Scan for the cell matching the given text and deliver its (X, Y) coordinate at center. 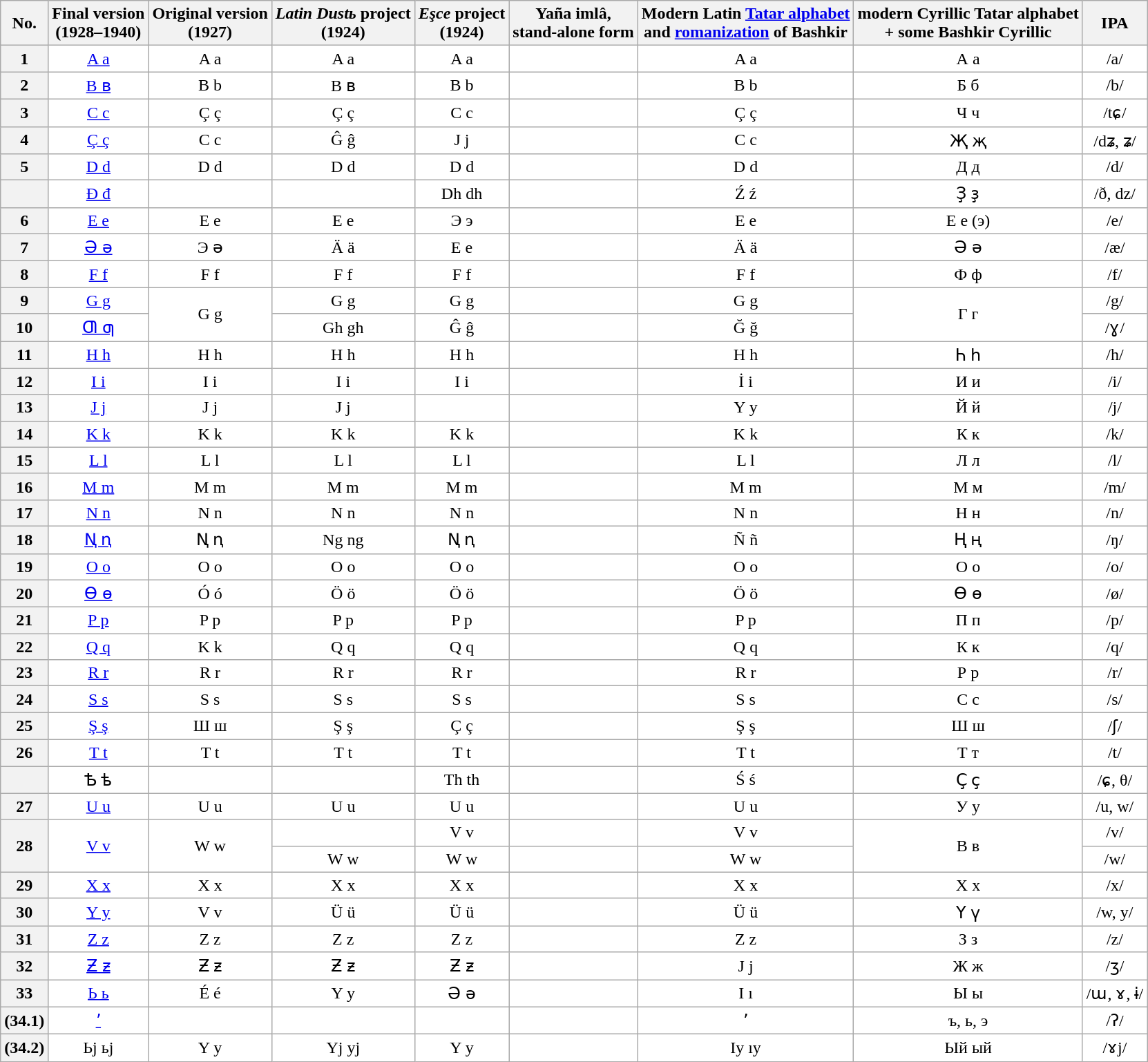
Ң ң (968, 540)
4 (25, 140)
33 (25, 994)
/d/ (1115, 167)
21 (25, 620)
Ng ng (343, 540)
/ʒ/ (1115, 966)
24 (25, 699)
/ɕ, θ/ (1115, 779)
25 (25, 726)
30 (25, 912)
/ɣ/ (1115, 328)
/v/ (1115, 833)
31 (25, 939)
Э ә (210, 247)
/b/ (1115, 86)
Yaña imlâ, stand-alone form (573, 23)
/e/ (1115, 220)
Ƣ ƣ (98, 328)
Latin Dustь project(1924) (343, 23)
/k/ (1115, 434)
Final version(1928–1940) (98, 23)
/t/ (1115, 752)
Gh gh (343, 328)
16 (25, 486)
No. (25, 23)
Е е (э) (968, 220)
I ı (746, 994)
Т т (968, 752)
Н н (968, 513)
Ь ь (98, 994)
С с (968, 699)
Һ һ (968, 355)
Җ җ (968, 140)
10 (25, 328)
/ø/ (1115, 594)
7 (25, 247)
Й й (968, 408)
Б б (968, 86)
/z/ (1115, 939)
/s/ (1115, 699)
/o/ (1115, 567)
11 (25, 355)
З з (968, 939)
/f/ (1115, 274)
13 (25, 408)
Э э (461, 220)
Đ đ (98, 194)
Ó ó (210, 594)
1 (25, 59)
27 (25, 806)
/tɕ/ (1115, 113)
/x/ (1115, 885)
Ğ ğ (746, 328)
20 (25, 594)
Ҫ ҫ (968, 779)
Ый ый (968, 1048)
/g/ (1115, 301)
2 (25, 86)
/ɤj/ (1115, 1048)
Ҙ ҙ (968, 194)
О о (968, 567)
Dh dh (461, 194)
12 (25, 381)
26 (25, 752)
6 (25, 220)
5 (25, 167)
/æ/ (1115, 247)
/w/ (1115, 859)
И и (968, 381)
28 (25, 846)
А а (968, 59)
/ʃ/ (1115, 726)
19 (25, 567)
IPA (1115, 23)
İ i (746, 381)
/l/ (1115, 460)
Р р (968, 673)
Д д (968, 167)
/p/ (1115, 620)
22 (25, 647)
8 (25, 274)
15 (25, 460)
(34.1) (25, 1021)
Ф ф (968, 274)
/ð, dz/ (1115, 194)
/u, w/ (1115, 806)
29 (25, 885)
У у (968, 806)
ъ, ь, э (968, 1021)
/r/ (1115, 673)
Г г (968, 314)
Ñ ñ (746, 540)
/ɯ, ɤ, ɨ/ (1115, 994)
Ś ś (746, 779)
Ы ы (968, 994)
/m/ (1115, 486)
(34.2) (25, 1048)
Th th (461, 779)
14 (25, 434)
Modern Latin Tatar alphabet and romanization of Bashkir (746, 23)
/q/ (1115, 647)
Ү ү (968, 912)
Ө ө (968, 594)
/h/ (1115, 355)
Yj yj (343, 1048)
/i/ (1115, 381)
Ѣ ѣ (98, 779)
М м (968, 486)
18 (25, 540)
/n/ (1115, 513)
Ч ч (968, 113)
9 (25, 301)
modern Cyrillic Tatar alphabet+ some Bashkir Cyrillic (968, 23)
/ŋ/ (1115, 540)
Х х (968, 885)
В в (968, 846)
17 (25, 513)
/ʔ/ (1115, 1021)
П п (968, 620)
Ź ź (746, 194)
Eşce project(1924) (461, 23)
/dʑ, ʑ/ (1115, 140)
Л л (968, 460)
Iy ıy (746, 1048)
Ɵ ɵ (98, 594)
É é (210, 994)
Ьj ьj (98, 1048)
/j/ (1115, 408)
Ж ж (968, 966)
Original version(1927) (210, 23)
23 (25, 673)
/a/ (1115, 59)
3 (25, 113)
Ә ә (968, 247)
/w, y/ (1115, 912)
32 (25, 966)
